For the text-containing cell, return its midpoint in [X, Y] coordinate format. 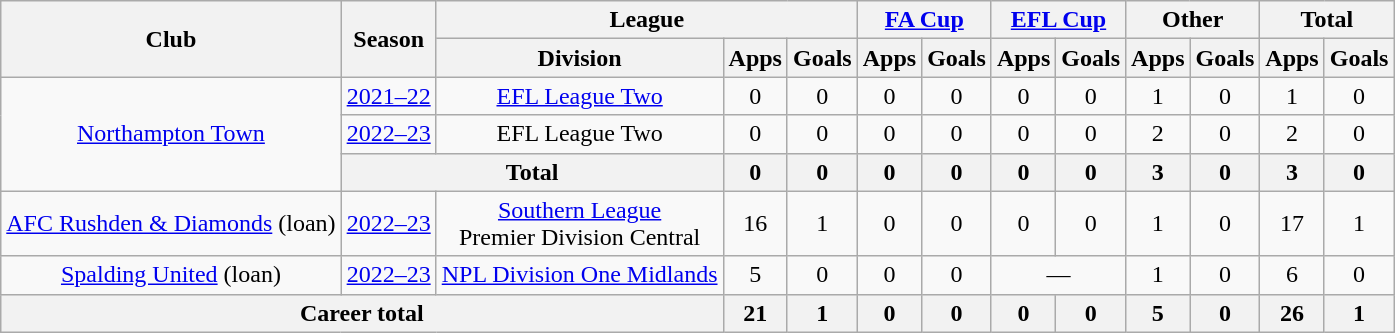
Season [388, 39]
16 [755, 224]
FA Cup [924, 20]
Southern LeaguePremier Division Central [580, 224]
26 [1292, 313]
League [646, 20]
21 [755, 313]
Career total [362, 313]
EFL Cup [1058, 20]
Club [171, 39]
Northampton Town [171, 134]
NPL Division One Midlands [580, 275]
AFC Rushden & Diamonds (loan) [171, 224]
Division [580, 58]
— [1058, 275]
Other [1193, 20]
Spalding United (loan) [171, 275]
6 [1292, 275]
17 [1292, 224]
2021–22 [388, 96]
